Search for the cell housing the specified text and yield its (X, Y) center coordinate. 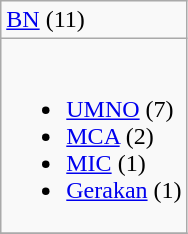
UMNO (7) MCA (2) MIC (1) Gerakan (1) (94, 136)
BN (11) (94, 20)
